Scan for the cell matching the given text and deliver its (X, Y) coordinate at center. 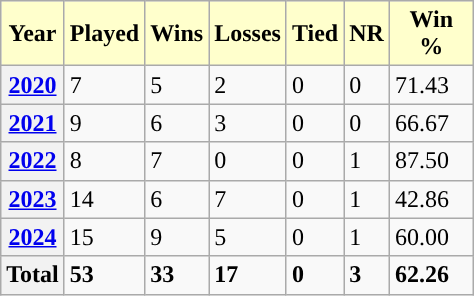
71.43 (431, 85)
14 (104, 199)
15 (104, 237)
Total (33, 275)
2023 (33, 199)
2022 (33, 161)
2 (248, 85)
Tied (314, 34)
Wins (177, 34)
Played (104, 34)
Win % (431, 34)
66.67 (431, 123)
2020 (33, 85)
2024 (33, 237)
62.26 (431, 275)
42.86 (431, 199)
17 (248, 275)
8 (104, 161)
87.50 (431, 161)
33 (177, 275)
2021 (33, 123)
53 (104, 275)
Losses (248, 34)
NR (367, 34)
60.00 (431, 237)
Year (33, 34)
